Return the (X, Y) coordinate for the center point of the cell that contains the specified text.  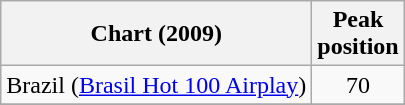
Brazil (Brasil Hot 100 Airplay) (156, 85)
70 (358, 85)
Peakposition (358, 34)
Chart (2009) (156, 34)
